Detect which cell encompasses the target text, then output its [x, y] center coordinate. 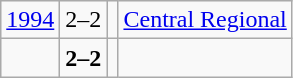
1994 [30, 20]
Central Regional [205, 20]
